Scan for the cell matching the given text and deliver its [X, Y] coordinate at center. 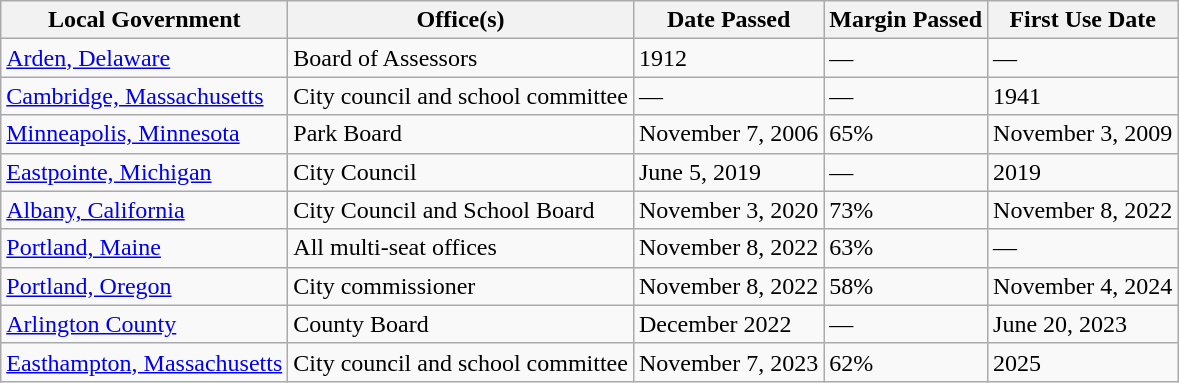
Park Board [461, 134]
Portland, Maine [144, 248]
Portland, Oregon [144, 286]
November 7, 2006 [728, 134]
Local Government [144, 20]
2019 [1083, 172]
Board of Assessors [461, 58]
First Use Date [1083, 20]
65% [906, 134]
City commissioner [461, 286]
November 3, 2009 [1083, 134]
December 2022 [728, 324]
Margin Passed [906, 20]
Arlington County [144, 324]
All multi-seat offices [461, 248]
63% [906, 248]
Date Passed [728, 20]
Easthampton, Massachusetts [144, 362]
Albany, California [144, 210]
62% [906, 362]
1941 [1083, 96]
Office(s) [461, 20]
73% [906, 210]
November 4, 2024 [1083, 286]
Arden, Delaware [144, 58]
November 7, 2023 [728, 362]
City Council [461, 172]
June 5, 2019 [728, 172]
City Council and School Board [461, 210]
Minneapolis, Minnesota [144, 134]
November 3, 2020 [728, 210]
Cambridge, Massachusetts [144, 96]
58% [906, 286]
June 20, 2023 [1083, 324]
1912 [728, 58]
Eastpointe, Michigan [144, 172]
County Board [461, 324]
2025 [1083, 362]
